Return the [x, y] coordinate for the center point of the cell that contains the specified text.  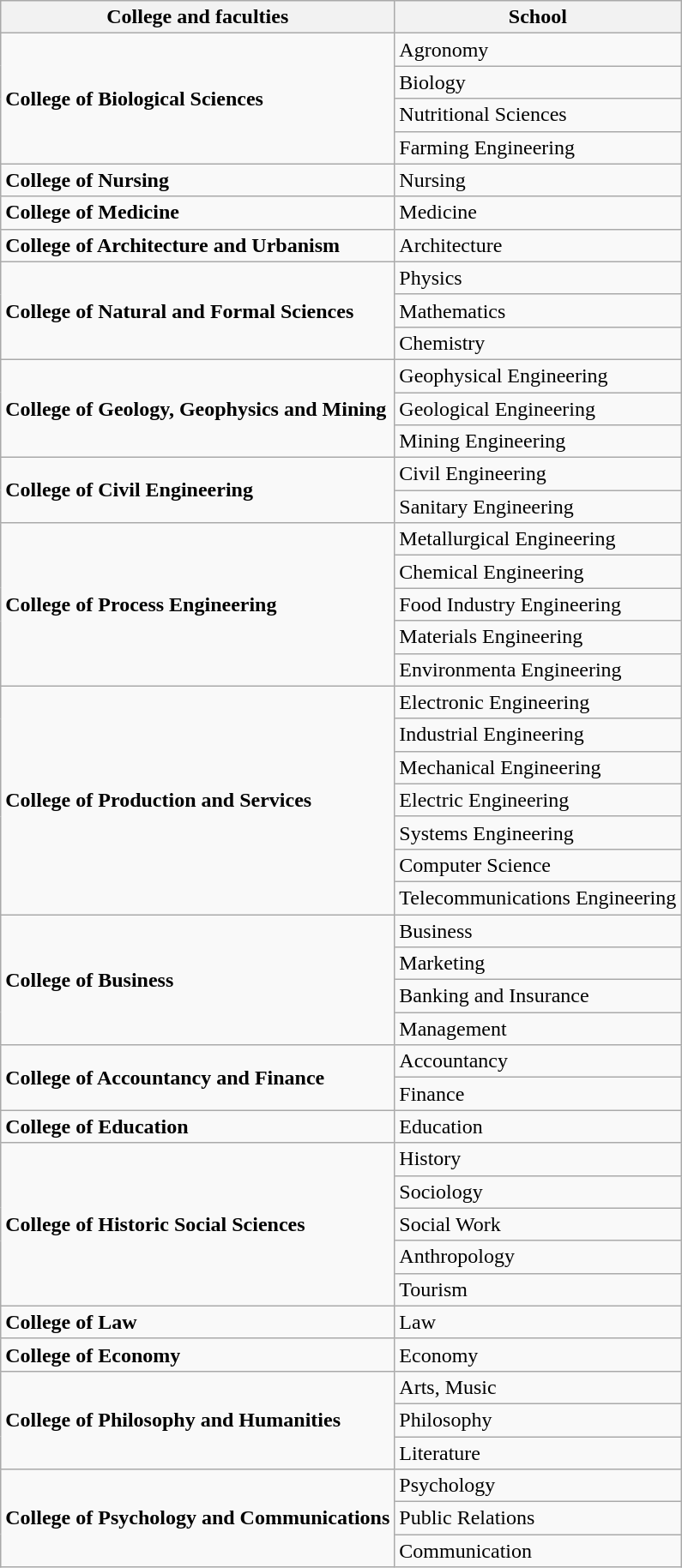
Environmenta Engineering [538, 670]
History [538, 1159]
College of Historic Social Sciences [197, 1224]
Public Relations [538, 1518]
College of Education [197, 1126]
Systems Engineering [538, 832]
Computer Science [538, 865]
Geophysical Engineering [538, 375]
Education [538, 1126]
College of Economy [197, 1355]
Banking and Insurance [538, 996]
Economy [538, 1355]
Sanitary Engineering [538, 507]
Anthropology [538, 1257]
Philosophy [538, 1420]
Finance [538, 1094]
College of Psychology and Communications [197, 1518]
College of Geology, Geophysics and Mining [197, 408]
Business [538, 930]
Electric Engineering [538, 800]
College of Civil Engineering [197, 490]
College of Nursing [197, 180]
Physics [538, 278]
Marketing [538, 964]
Accountancy [538, 1061]
Telecommunications Engineering [538, 898]
School [538, 17]
Mining Engineering [538, 442]
Farming Engineering [538, 147]
Literature [538, 1453]
Management [538, 1029]
Law [538, 1322]
College of Architecture and Urbanism [197, 245]
Tourism [538, 1289]
Agronomy [538, 50]
College of Business [197, 979]
Geological Engineering [538, 409]
Psychology [538, 1486]
College of Law [197, 1322]
Civil Engineering [538, 474]
Medicine [538, 213]
Materials Engineering [538, 637]
Biology [538, 82]
Architecture [538, 245]
Food Industry Engineering [538, 604]
Social Work [538, 1224]
Arts, Music [538, 1387]
College of Production and Services [197, 800]
Sociology [538, 1192]
College of Process Engineering [197, 604]
College and faculties [197, 17]
Mechanical Engineering [538, 767]
College of Philosophy and Humanities [197, 1420]
Nutritional Sciences [538, 115]
Chemical Engineering [538, 572]
Electronic Engineering [538, 702]
Metallurgical Engineering [538, 539]
Nursing [538, 180]
Chemistry [538, 343]
College of Natural and Formal Sciences [197, 310]
Mathematics [538, 310]
College of Medicine [197, 213]
College of Accountancy and Finance [197, 1078]
Communication [538, 1551]
Industrial Engineering [538, 735]
College of Biological Sciences [197, 99]
